Capture the cell that displays the provided text and extract its (x, y) central coordinate. 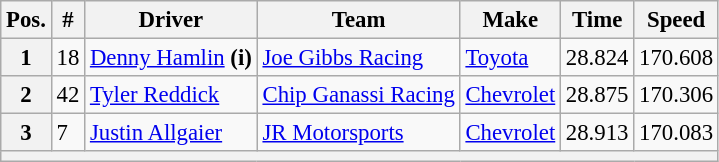
1 (26, 58)
Toyota (510, 58)
Joe Gibbs Racing (358, 58)
Denny Hamlin (i) (172, 58)
Justin Allgaier (172, 133)
Tyler Reddick (172, 95)
170.083 (676, 133)
JR Motorsports (358, 133)
2 (26, 95)
Time (598, 20)
Pos. (26, 20)
28.875 (598, 95)
Chip Ganassi Racing (358, 95)
170.306 (676, 95)
28.824 (598, 58)
28.913 (598, 133)
Driver (172, 20)
18 (68, 58)
Speed (676, 20)
Make (510, 20)
Team (358, 20)
42 (68, 95)
3 (26, 133)
170.608 (676, 58)
7 (68, 133)
# (68, 20)
